From the cell containing the given text, extract its center point as (x, y) coordinate. 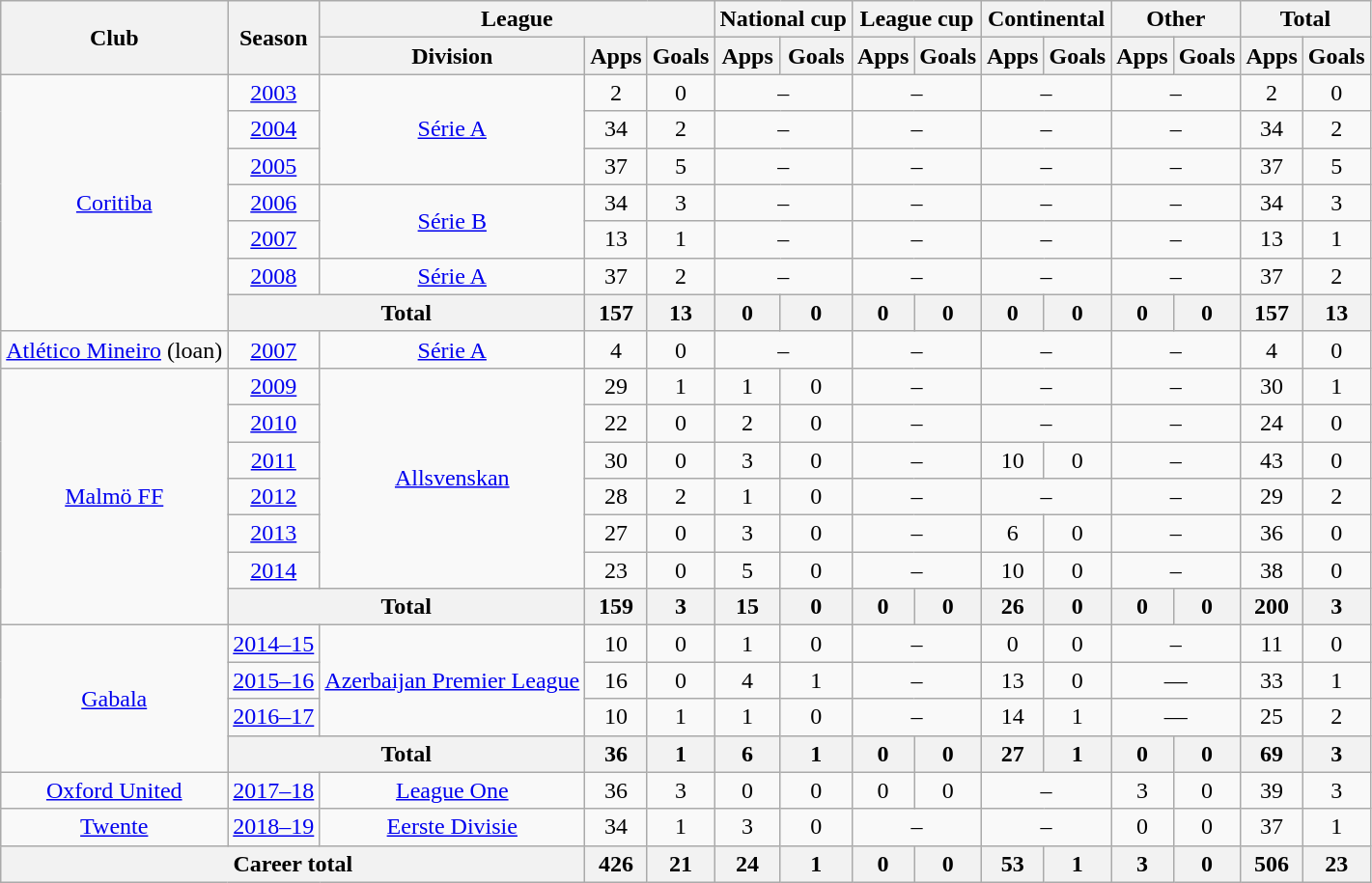
506 (1272, 864)
2012 (274, 497)
2016–17 (274, 717)
Club (114, 38)
2005 (274, 166)
26 (1013, 607)
2003 (274, 93)
11 (1272, 644)
Career total (294, 864)
2013 (274, 534)
Eerste Divisie (452, 827)
69 (1272, 754)
2017–18 (274, 790)
Continental (1047, 19)
2014–15 (274, 644)
53 (1013, 864)
Season (274, 38)
Série B (452, 221)
2008 (274, 276)
28 (616, 497)
League One (452, 790)
Allsvenskan (452, 478)
Division (452, 56)
39 (1272, 790)
2018–19 (274, 827)
Gabala (114, 699)
38 (1272, 570)
2011 (274, 460)
Oxford United (114, 790)
League (518, 19)
33 (1272, 680)
14 (1013, 717)
15 (747, 607)
2009 (274, 386)
22 (616, 423)
25 (1272, 717)
16 (616, 680)
National cup (783, 19)
League cup (916, 19)
2004 (274, 129)
21 (681, 864)
426 (616, 864)
Twente (114, 827)
Malmö FF (114, 496)
Atlético Mineiro (loan) (114, 349)
43 (1272, 460)
2010 (274, 423)
Other (1176, 19)
2006 (274, 203)
Coritiba (114, 203)
2014 (274, 570)
Azerbaijan Premier League (452, 680)
200 (1272, 607)
2015–16 (274, 680)
159 (616, 607)
